Search for the cell housing the specified text and yield its (X, Y) center coordinate. 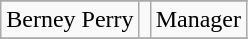
Manager (198, 20)
Berney Perry (70, 20)
